Search for the cell housing the specified text and yield its [X, Y] center coordinate. 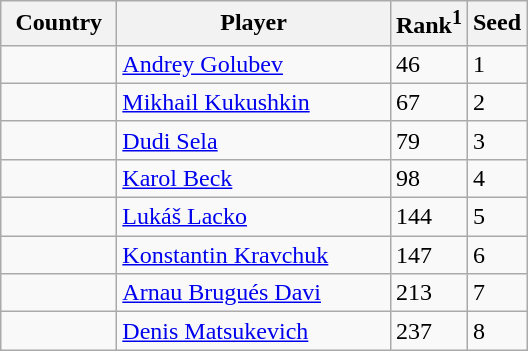
144 [428, 217]
2 [496, 102]
Arnau Brugués Davi [254, 293]
Seed [496, 24]
79 [428, 140]
Mikhail Kukushkin [254, 102]
6 [496, 255]
147 [428, 255]
Lukáš Lacko [254, 217]
7 [496, 293]
Dudi Sela [254, 140]
1 [496, 64]
8 [496, 331]
46 [428, 64]
5 [496, 217]
237 [428, 331]
Country [59, 24]
3 [496, 140]
4 [496, 178]
213 [428, 293]
67 [428, 102]
98 [428, 178]
Rank1 [428, 24]
Andrey Golubev [254, 64]
Karol Beck [254, 178]
Player [254, 24]
Konstantin Kravchuk [254, 255]
Denis Matsukevich [254, 331]
